Scan for the cell matching the given text and deliver its (x, y) coordinate at center. 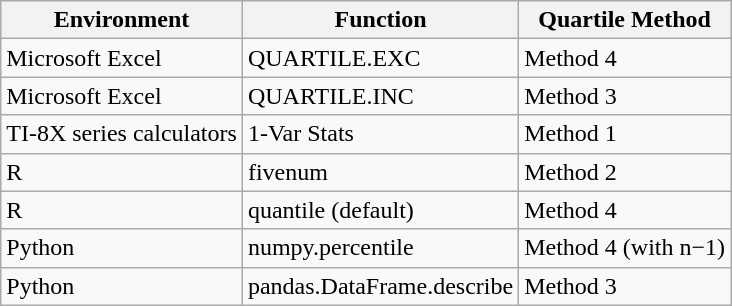
Method 2 (625, 172)
QUARTILE.INC (380, 96)
1-Var Stats (380, 134)
numpy.percentile (380, 248)
Quartile Method (625, 20)
Environment (122, 20)
fivenum (380, 172)
Function (380, 20)
QUARTILE.EXC (380, 58)
Method 4 (with n−1) (625, 248)
pandas.DataFrame.describe (380, 286)
Method 1 (625, 134)
quantile (default) (380, 210)
TI-8X series calculators (122, 134)
